Find where the given text appears and provide that cell's center as [x, y] coordinate. 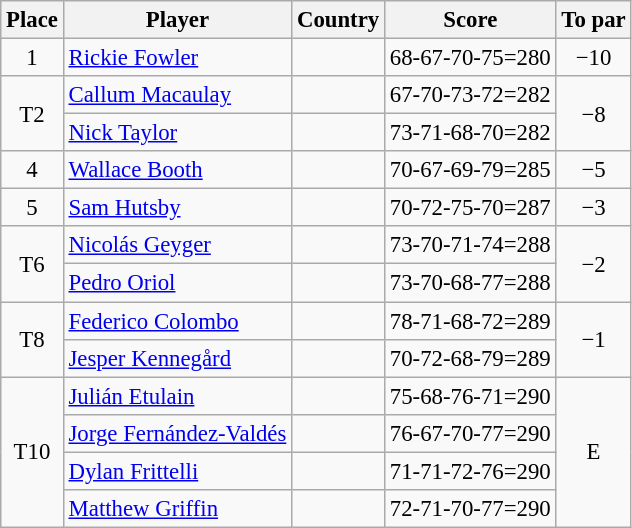
Jesper Kennegård [177, 358]
To par [594, 20]
Score [471, 20]
T8 [32, 340]
71-71-72-76=290 [471, 471]
Matthew Griffin [177, 509]
5 [32, 208]
1 [32, 58]
−8 [594, 114]
76-67-70-77=290 [471, 433]
70-67-69-79=285 [471, 170]
73-71-68-70=282 [471, 133]
Sam Hutsby [177, 208]
−5 [594, 170]
Julián Etulain [177, 396]
72-71-70-77=290 [471, 509]
Federico Colombo [177, 321]
T10 [32, 452]
4 [32, 170]
73-70-71-74=288 [471, 245]
Pedro Oriol [177, 283]
−3 [594, 208]
Callum Macaulay [177, 95]
75-68-76-71=290 [471, 396]
Jorge Fernández-Valdés [177, 433]
Rickie Fowler [177, 58]
68-67-70-75=280 [471, 58]
−1 [594, 340]
73-70-68-77=288 [471, 283]
Nick Taylor [177, 133]
−10 [594, 58]
Country [338, 20]
T6 [32, 264]
Nicolás Geyger [177, 245]
78-71-68-72=289 [471, 321]
67-70-73-72=282 [471, 95]
70-72-75-70=287 [471, 208]
Dylan Frittelli [177, 471]
T2 [32, 114]
−2 [594, 264]
Place [32, 20]
E [594, 452]
70-72-68-79=289 [471, 358]
Wallace Booth [177, 170]
Player [177, 20]
